Extract the [x, y] coordinate from the center of the cell holding the provided text.  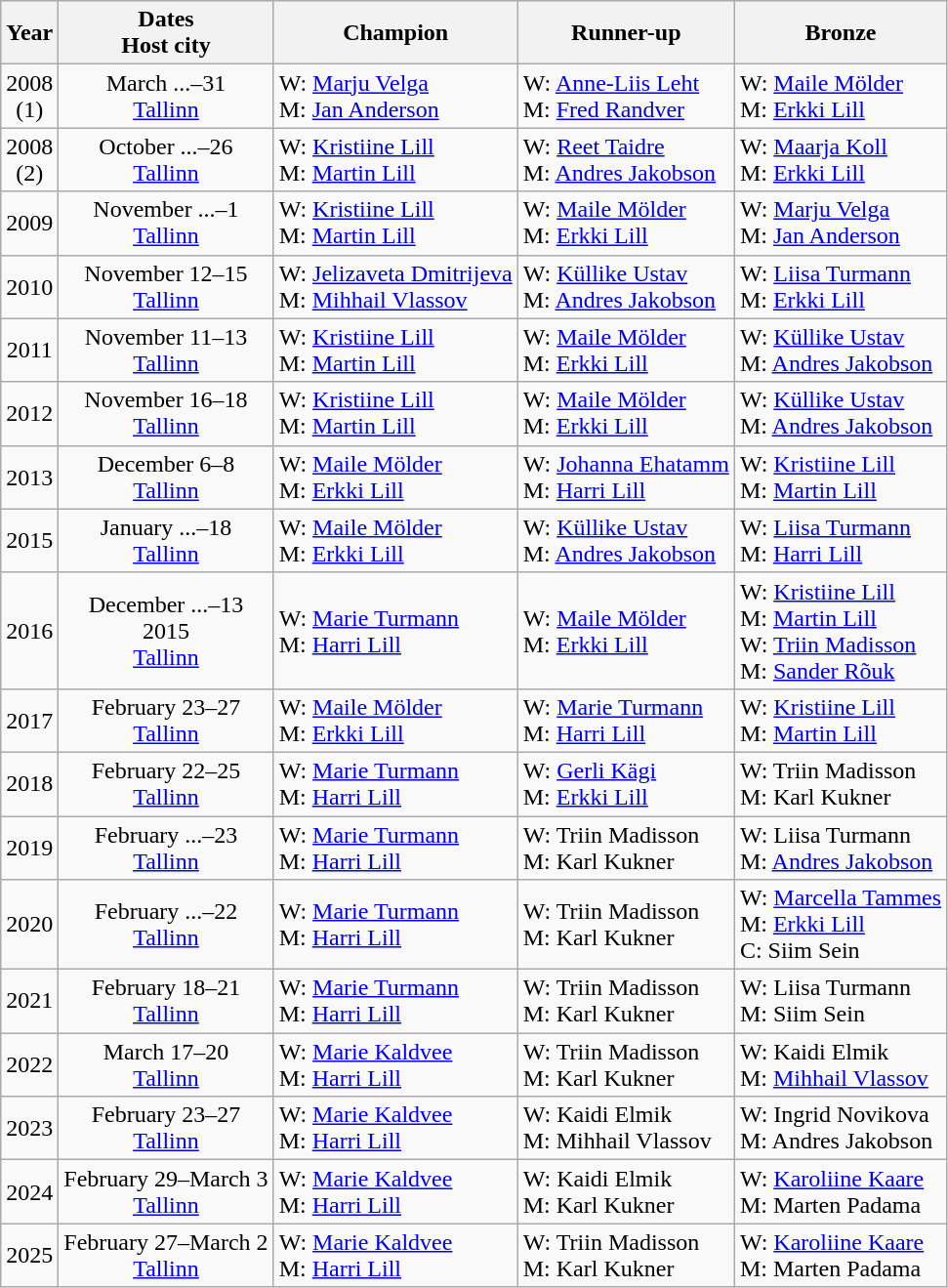
W: Reet TaidreM: Andres Jakobson [626, 160]
2012 [29, 414]
W: Ingrid NovikovaM: Andres Jakobson [840, 1129]
2016 [29, 631]
Champion [395, 33]
2011 [29, 350]
February 27–March 2Tallinn [166, 1256]
2010 [29, 287]
W: Liisa TurmannM: Erkki Lill [840, 287]
2025 [29, 1256]
W: Jelizaveta DmitrijevaM: Mihhail Vlassov [395, 287]
W: Liisa TurmannM: Harri Lill [840, 541]
2009 [29, 223]
January ...–18Tallinn [166, 541]
December 6–8Tallinn [166, 477]
W: Johanna EhatammM: Harri Lill [626, 477]
March 17–20Tallinn [166, 1064]
November 11–13Tallinn [166, 350]
March ...–31Tallinn [166, 96]
2008(2) [29, 160]
2019 [29, 848]
February 29–March 3Tallinn [166, 1191]
2023 [29, 1129]
W: Kristiine LillM: Martin LillW: Triin MadissonM: Sander Rõuk [840, 631]
December ...–132015Tallinn [166, 631]
W: Kaidi ElmikM: Karl Kukner [626, 1191]
2024 [29, 1191]
W: Maarja KollM: Erkki Lill [840, 160]
W: Kaidi ElmikM: Mihhail Vlassov [840, 1064]
Bronze [840, 33]
February 22–25Tallinn [166, 783]
October ...–26Tallinn [166, 160]
2008(1) [29, 96]
2020 [29, 925]
February 18–21Tallinn [166, 1002]
Runner-up [626, 33]
2017 [29, 721]
November 12–15Tallinn [166, 287]
November ...–1Tallinn [166, 223]
DatesHost city [166, 33]
W: Marcella TammesM: Erkki LillC: Siim Sein [840, 925]
W: Anne-Liis LehtM: Fred Randver [626, 96]
W: Liisa TurmannM: Siim Sein [840, 1002]
W: Liisa TurmannM: Andres Jakobson [840, 848]
2022 [29, 1064]
2021 [29, 1002]
November 16–18Tallinn [166, 414]
W: Kaidi Elmik M: Mihhail Vlassov [626, 1129]
February ...–22Tallinn [166, 925]
2015 [29, 541]
Year [29, 33]
2018 [29, 783]
W: Gerli KägiM: Erkki Lill [626, 783]
February ...–23Tallinn [166, 848]
2013 [29, 477]
